Scan for the cell matching the given text and deliver its (x, y) coordinate at center. 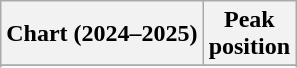
Chart (2024–2025) (102, 34)
Peakposition (249, 34)
